Search for the cell housing the specified text and yield its (X, Y) center coordinate. 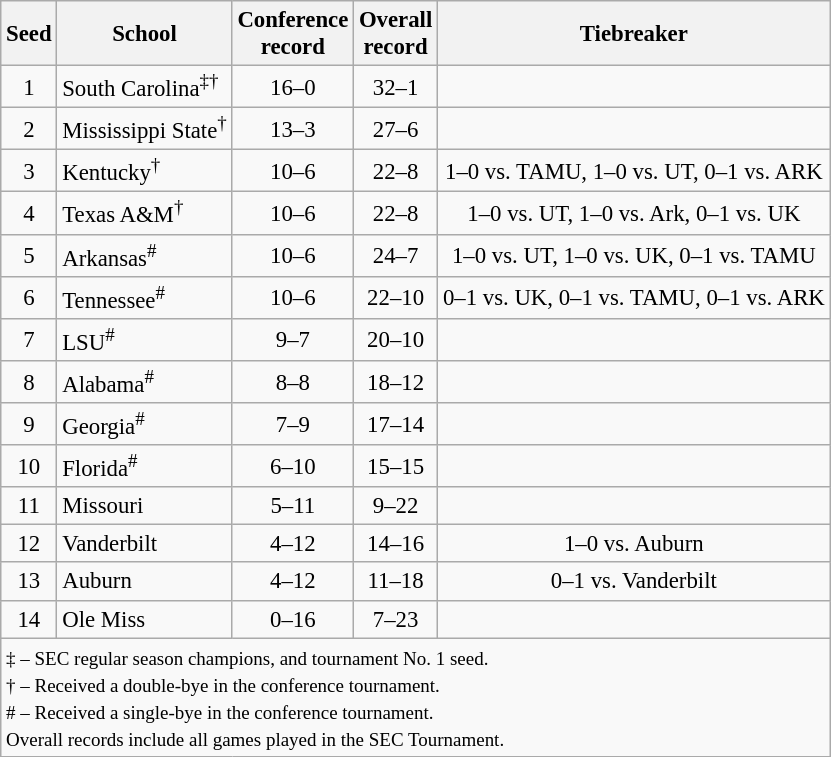
13 (29, 582)
School (144, 34)
17–14 (396, 424)
5 (29, 255)
5–11 (293, 506)
South Carolina‡† (144, 87)
1–0 vs. UT, 1–0 vs. Ark, 0–1 vs. UK (634, 213)
16–0 (293, 87)
14–16 (396, 544)
Conferencerecord (293, 34)
20–10 (396, 340)
32–1 (396, 87)
Florida# (144, 466)
11–18 (396, 582)
1–0 vs. TAMU, 1–0 vs. UT, 0–1 vs. ARK (634, 171)
Arkansas# (144, 255)
12 (29, 544)
LSU# (144, 340)
Texas A&M† (144, 213)
Vanderbilt (144, 544)
Tiebreaker (634, 34)
10 (29, 466)
Alabama# (144, 382)
18–12 (396, 382)
27–6 (396, 129)
8–8 (293, 382)
Missouri (144, 506)
Auburn (144, 582)
22–10 (396, 297)
Kentucky† (144, 171)
1 (29, 87)
4 (29, 213)
13–3 (293, 129)
3 (29, 171)
Mississippi State† (144, 129)
Tennessee# (144, 297)
9–7 (293, 340)
0–16 (293, 619)
2 (29, 129)
7 (29, 340)
11 (29, 506)
24–7 (396, 255)
7–9 (293, 424)
8 (29, 382)
Georgia# (144, 424)
14 (29, 619)
0–1 vs. UK, 0–1 vs. TAMU, 0–1 vs. ARK (634, 297)
Ole Miss (144, 619)
1–0 vs. Auburn (634, 544)
9–22 (396, 506)
15–15 (396, 466)
6 (29, 297)
0–1 vs. Vanderbilt (634, 582)
9 (29, 424)
Overallrecord (396, 34)
Seed (29, 34)
6–10 (293, 466)
1–0 vs. UT, 1–0 vs. UK, 0–1 vs. TAMU (634, 255)
7–23 (396, 619)
